Return (x, y) of the center of cell containing provided text 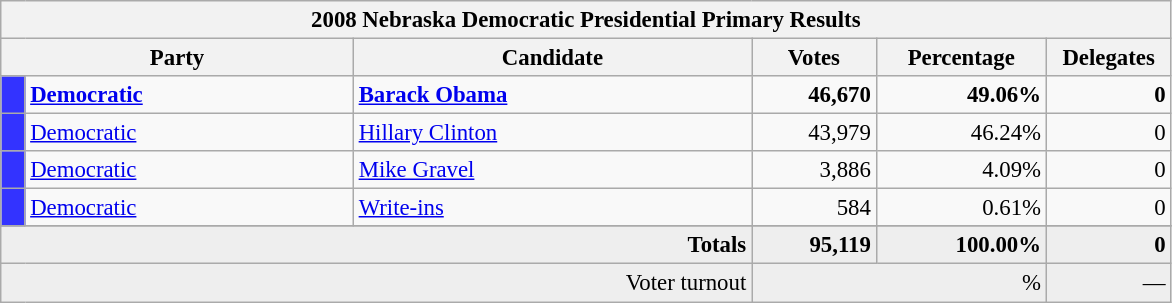
Totals (376, 245)
4.09% (961, 170)
46,670 (814, 95)
Delegates (1108, 58)
Barack Obama (552, 95)
43,979 (814, 133)
% (900, 283)
2008 Nebraska Democratic Presidential Primary Results (586, 20)
— (1108, 283)
Hillary Clinton (552, 133)
100.00% (961, 245)
Votes (814, 58)
Candidate (552, 58)
0.61% (961, 208)
95,119 (814, 245)
Party (178, 58)
Mike Gravel (552, 170)
46.24% (961, 133)
49.06% (961, 95)
3,886 (814, 170)
584 (814, 208)
Percentage (961, 58)
Write-ins (552, 208)
Voter turnout (376, 283)
